Locate the cell with the specified text and output its [x, y] center coordinate. 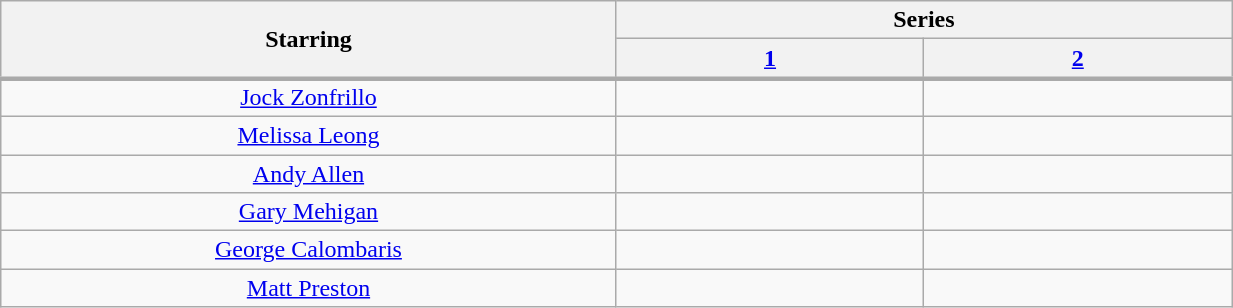
Melissa Leong [308, 135]
Series [924, 20]
Andy Allen [308, 173]
2 [1078, 59]
Jock Zonfrillo [308, 97]
Gary Mehigan [308, 212]
Matt Preston [308, 288]
Starring [308, 40]
George Calombaris [308, 250]
1 [770, 59]
